Capture the cell that displays the provided text and extract its [x, y] central coordinate. 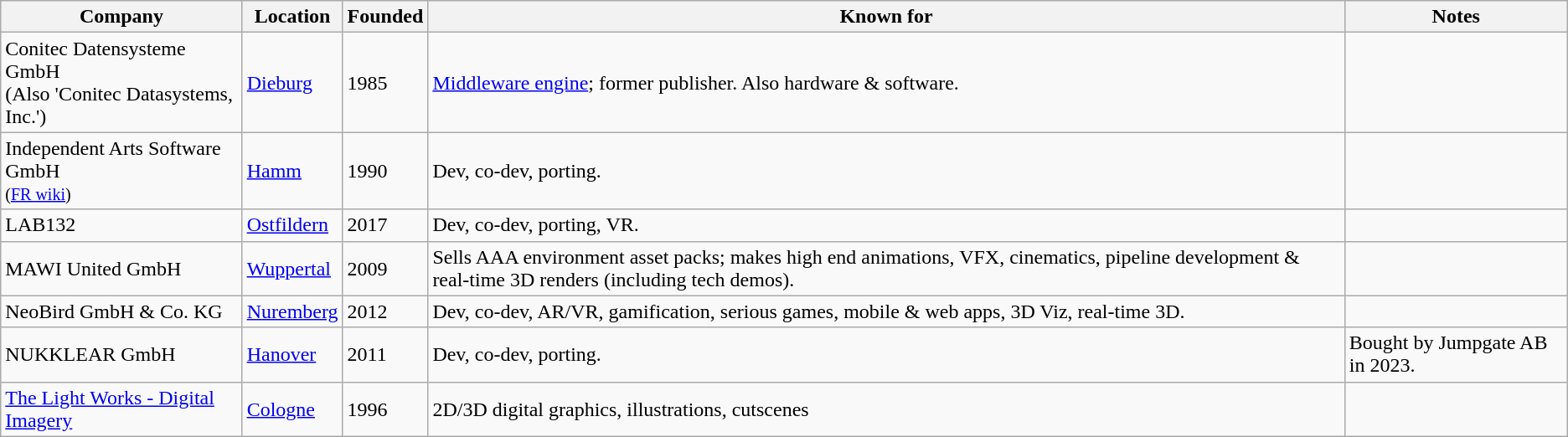
Dev, co-dev, AR/VR, gamification, serious games, mobile & web apps, 3D Viz, real-time 3D. [886, 311]
Conitec Datensysteme GmbH(Also 'Conitec Datasystems, Inc.') [121, 82]
2012 [385, 311]
Company [121, 17]
2011 [385, 355]
Location [292, 17]
1985 [385, 82]
NeoBird GmbH & Co. KG [121, 311]
Founded [385, 17]
1996 [385, 409]
Hanover [292, 355]
1990 [385, 171]
Known for [886, 17]
Wuppertal [292, 268]
Independent Arts Software GmbH(FR wiki) [121, 171]
Hamm [292, 171]
2D/3D digital graphics, illustrations, cutscenes [886, 409]
Nuremberg [292, 311]
2017 [385, 225]
NUKKLEAR GmbH [121, 355]
Sells AAA environment asset packs; makes high end animations, VFX, cinematics, pipeline development & real-time 3D renders (including tech demos). [886, 268]
Notes [1456, 17]
The Light Works - Digital Imagery [121, 409]
2009 [385, 268]
Bought by Jumpgate AB in 2023. [1456, 355]
Dev, co-dev, porting, VR. [886, 225]
MAWI United GmbH [121, 268]
Middleware engine; former publisher. Also hardware & software. [886, 82]
Dieburg [292, 82]
Ostfildern [292, 225]
LAB132 [121, 225]
Cologne [292, 409]
